Find where the given text appears and provide that cell's center as [X, Y] coordinate. 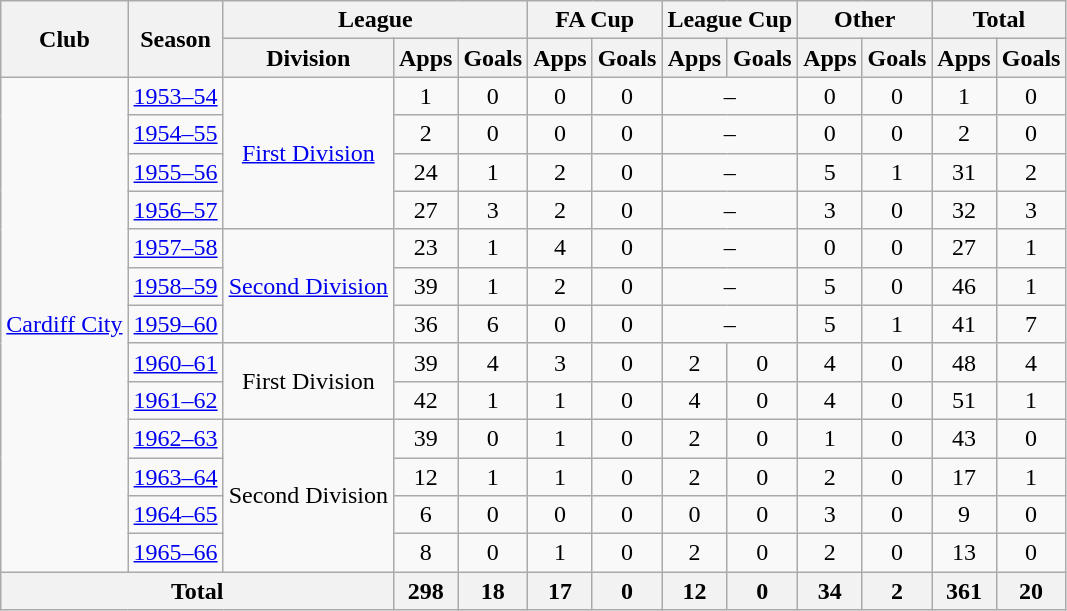
46 [964, 286]
Division [308, 58]
1960–61 [176, 362]
24 [425, 172]
1956–57 [176, 210]
20 [1031, 591]
8 [425, 553]
1964–65 [176, 515]
7 [1031, 324]
42 [425, 400]
298 [425, 591]
48 [964, 362]
Other [865, 20]
23 [425, 248]
9 [964, 515]
1958–59 [176, 286]
1954–55 [176, 134]
League [376, 20]
18 [493, 591]
13 [964, 553]
32 [964, 210]
FA Cup [595, 20]
1955–56 [176, 172]
Cardiff City [64, 324]
1953–54 [176, 96]
51 [964, 400]
1957–58 [176, 248]
1965–66 [176, 553]
41 [964, 324]
1959–60 [176, 324]
34 [830, 591]
Club [64, 39]
43 [964, 438]
League Cup [730, 20]
1963–64 [176, 477]
361 [964, 591]
1962–63 [176, 438]
Season [176, 39]
1961–62 [176, 400]
36 [425, 324]
31 [964, 172]
